Locate the cell with the specified text and output its (x, y) center coordinate. 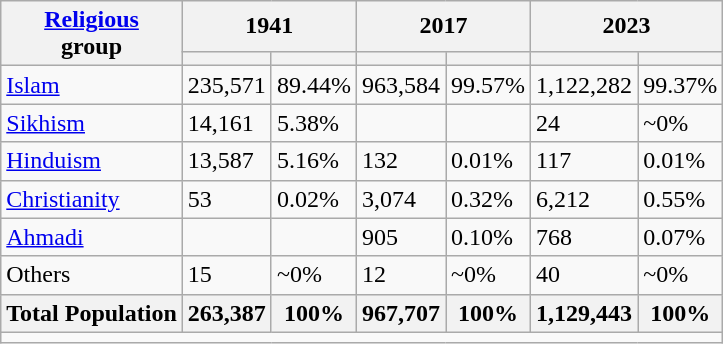
99.37% (680, 85)
1,122,282 (584, 85)
0.32% (488, 199)
6,212 (584, 199)
3,074 (400, 199)
Christianity (92, 199)
Hinduism (92, 161)
263,387 (226, 313)
132 (400, 161)
13,587 (226, 161)
99.57% (488, 85)
12 (400, 275)
24 (584, 123)
0.02% (314, 199)
5.16% (314, 161)
Total Population (92, 313)
768 (584, 237)
117 (584, 161)
Others (92, 275)
14,161 (226, 123)
0.10% (488, 237)
Islam (92, 85)
905 (400, 237)
0.55% (680, 199)
Religiousgroup (92, 34)
2023 (627, 26)
1941 (269, 26)
40 (584, 275)
967,707 (400, 313)
2017 (443, 26)
15 (226, 275)
Sikhism (92, 123)
0.07% (680, 237)
5.38% (314, 123)
53 (226, 199)
89.44% (314, 85)
963,584 (400, 85)
1,129,443 (584, 313)
Ahmadi (92, 237)
235,571 (226, 85)
